Search for the cell housing the specified text and yield its [X, Y] center coordinate. 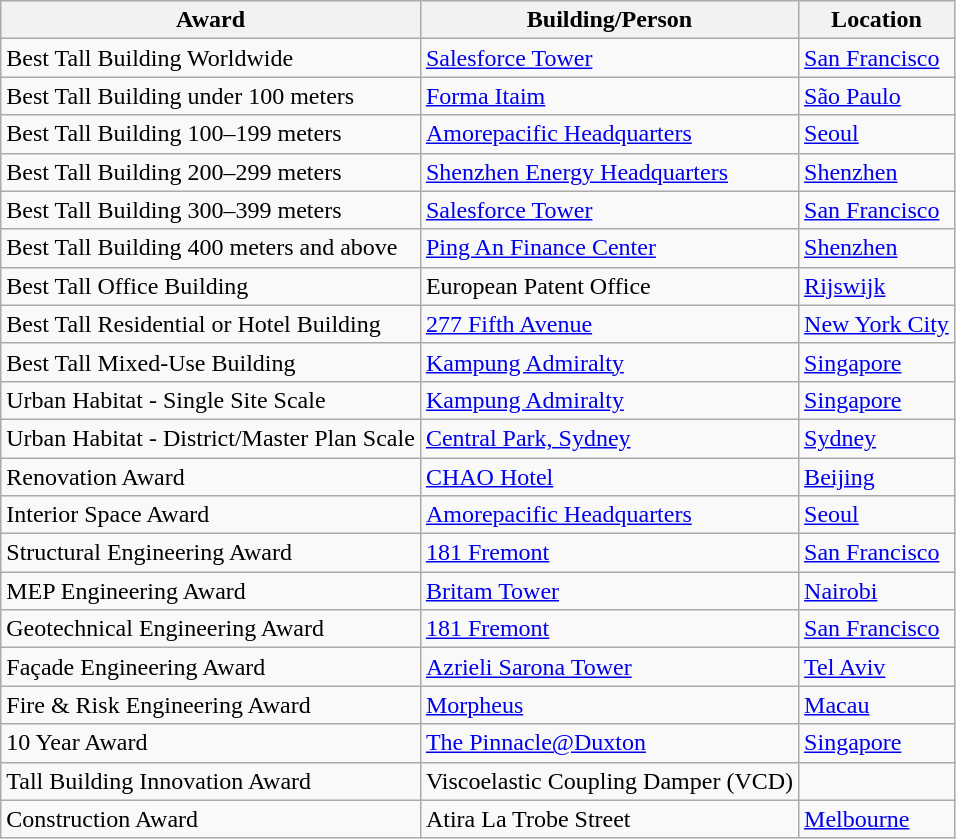
Building/Person [609, 20]
277 Fifth Avenue [609, 324]
Interior Space Award [211, 515]
Macau [877, 705]
10 Year Award [211, 743]
Azrieli Sarona Tower [609, 667]
Forma Itaim [609, 96]
MEP Engineering Award [211, 591]
Melbourne [877, 819]
Best Tall Mixed-Use Building [211, 362]
Beijing [877, 477]
Fire & Risk Engineering Award [211, 705]
Award [211, 20]
New York City [877, 324]
Façade Engineering Award [211, 667]
Ping An Finance Center [609, 248]
Britam Tower [609, 591]
Morpheus [609, 705]
Nairobi [877, 591]
Best Tall Building Worldwide [211, 58]
Sydney [877, 438]
Urban Habitat - Single Site Scale [211, 400]
São Paulo [877, 96]
Central Park, Sydney [609, 438]
Tel Aviv [877, 667]
Tall Building Innovation Award [211, 781]
CHAO Hotel [609, 477]
Best Tall Building 300–399 meters [211, 210]
Best Tall Building 400 meters and above [211, 248]
Shenzhen Energy Headquarters [609, 172]
Construction Award [211, 819]
European Patent Office [609, 286]
Best Tall Office Building [211, 286]
Urban Habitat - District/Master Plan Scale [211, 438]
Rijswijk [877, 286]
Geotechnical Engineering Award [211, 629]
Viscoelastic Coupling Damper (VCD) [609, 781]
Renovation Award [211, 477]
The Pinnacle@Duxton [609, 743]
Atira La Trobe Street [609, 819]
Best Tall Residential or Hotel Building [211, 324]
Best Tall Building 100–199 meters [211, 134]
Location [877, 20]
Best Tall Building 200–299 meters [211, 172]
Best Tall Building under 100 meters [211, 96]
Structural Engineering Award [211, 553]
